Determine the (x, y) coordinate at the center of the cell enclosing the given text.  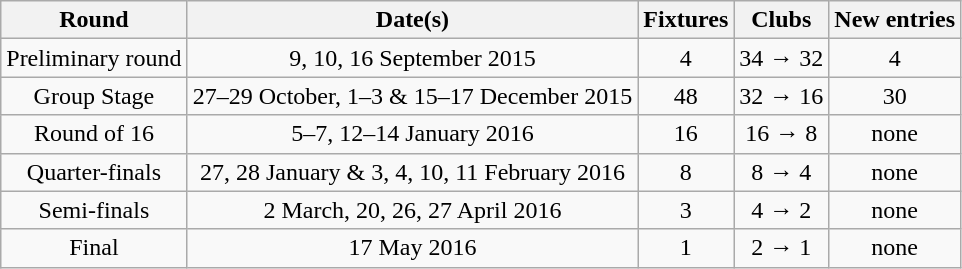
1 (686, 248)
Preliminary round (94, 58)
Round (94, 20)
Clubs (782, 20)
27–29 October, 1–3 & 15–17 December 2015 (412, 96)
Quarter-finals (94, 172)
2 → 1 (782, 248)
34 → 32 (782, 58)
9, 10, 16 September 2015 (412, 58)
3 (686, 210)
New entries (895, 20)
Final (94, 248)
5–7, 12–14 January 2016 (412, 134)
Fixtures (686, 20)
16 → 8 (782, 134)
Date(s) (412, 20)
Semi-finals (94, 210)
30 (895, 96)
48 (686, 96)
8 → 4 (782, 172)
4 → 2 (782, 210)
32 → 16 (782, 96)
27, 28 January & 3, 4, 10, 11 February 2016 (412, 172)
8 (686, 172)
Group Stage (94, 96)
17 May 2016 (412, 248)
2 March, 20, 26, 27 April 2016 (412, 210)
16 (686, 134)
Round of 16 (94, 134)
